Scan for the cell matching the given text and deliver its [X, Y] coordinate at center. 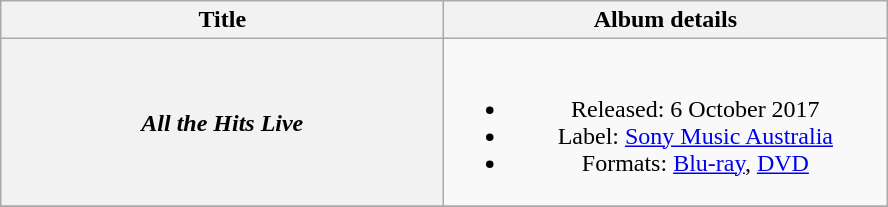
Released: 6 October 2017Label: Sony Music AustraliaFormats: Blu-ray, DVD [666, 122]
All the Hits Live [222, 122]
Album details [666, 20]
Title [222, 20]
